Return the (x, y) coordinate for the center point of the cell that contains the specified text.  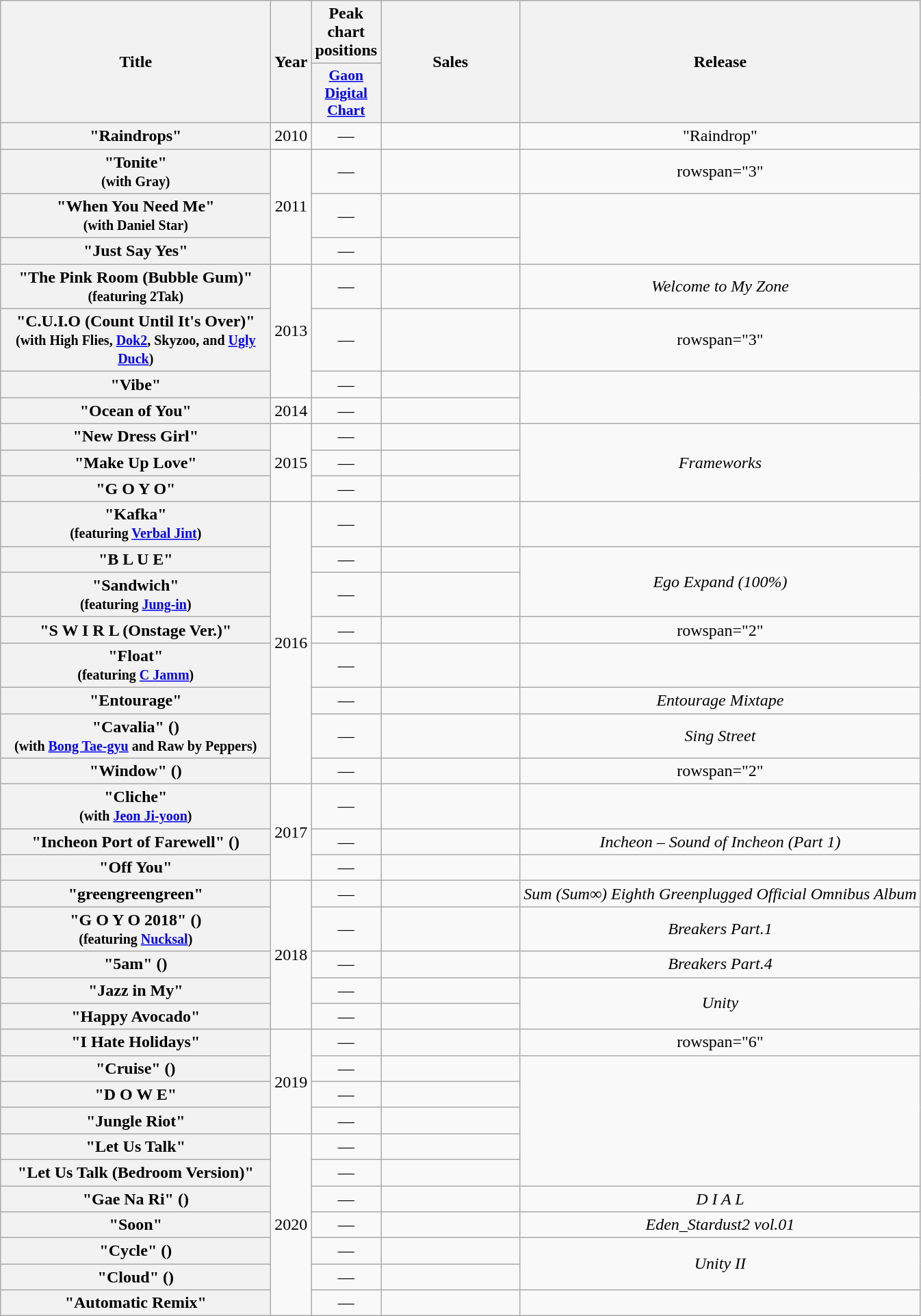
Eden_Stardust2 vol.01 (720, 1225)
"Cloud" () (135, 1277)
"When You Need Me"(with Daniel Star) (135, 216)
rowspan="6" (720, 1042)
"Float"(featuring C Jamm) (135, 665)
"The Pink Room (Bubble Gum)"(featuring 2Tak) (135, 286)
Welcome to My Zone (720, 286)
"Soon" (135, 1225)
"Tonite"(with Gray) (135, 171)
Incheon – Sound of Incheon (Part 1) (720, 842)
"Kafka"(featuring Verbal Jint) (135, 524)
Breakers Part.1 (720, 929)
Frameworks (720, 463)
"Vibe" (135, 385)
2011 (291, 207)
"B L U E" (135, 559)
"New Dress Girl" (135, 437)
"Gae Na Ri" () (135, 1198)
"Entourage" (135, 700)
D I A L (720, 1198)
"Let Us Talk (Bedroom Version)" (135, 1172)
Unity II (720, 1264)
"Just Say Yes" (135, 251)
"D O W E" (135, 1094)
2014 (291, 411)
2018 (291, 955)
Peak chart positions (346, 32)
Title (135, 62)
"G O Y O" (135, 489)
Year (291, 62)
"5am" () (135, 964)
"Sandwich"(featuring Jung-in) (135, 594)
2017 (291, 832)
"Raindrops" (135, 136)
"Cruise" () (135, 1068)
"S W I R L (Onstage Ver.)" (135, 630)
2020 (291, 1224)
"greengreengreen" (135, 894)
2019 (291, 1081)
"Cycle" () (135, 1251)
2016 (291, 643)
"Cavalia" ()(with Bong Tae-gyu and Raw by Peppers) (135, 735)
Sales (450, 62)
"Jazz in My" (135, 990)
Breakers Part.4 (720, 964)
"Off You" (135, 868)
"Make Up Love" (135, 463)
Gaon Digital Chart (346, 93)
2010 (291, 136)
Release (720, 62)
"Happy Avocado" (135, 1016)
Sing Street (720, 735)
2013 (291, 331)
"Jungle Riot" (135, 1120)
Ego Expand (100%) (720, 582)
"I Hate Holidays" (135, 1042)
"Window" () (135, 771)
Unity (720, 1003)
Sum (Sum∞) Eighth Greenplugged Official Omnibus Album (720, 894)
"G O Y O 2018" ()(featuring Nucksal) (135, 929)
"Automatic Remix" (135, 1303)
"Raindrop" (720, 136)
"C.U.I.O (Count Until It's Over)"(with High Flies, Dok2, Skyzoo, and Ugly Duck) (135, 340)
"Cliche"(with Jeon Ji-yoon) (135, 806)
"Let Us Talk" (135, 1146)
Entourage Mixtape (720, 700)
2015 (291, 463)
"Ocean of You" (135, 411)
"Incheon Port of Farewell" () (135, 842)
